Search for the cell housing the specified text and yield its [X, Y] center coordinate. 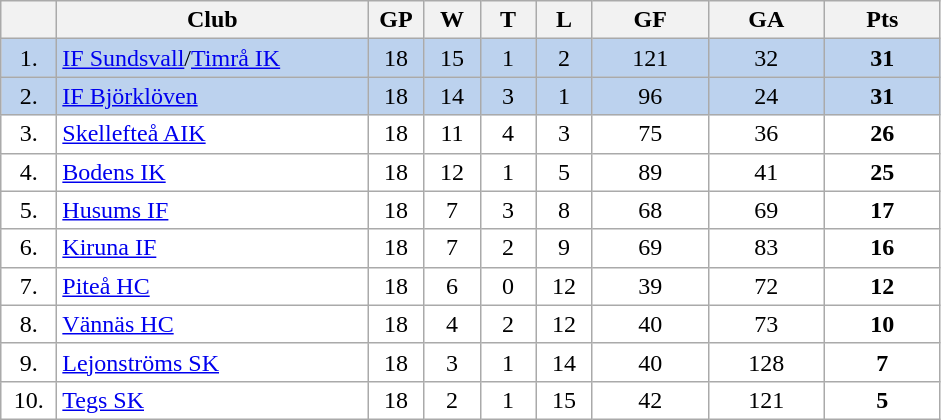
Kiruna IF [212, 248]
16 [882, 248]
Skellefteå AIK [212, 134]
W [452, 20]
11 [452, 134]
25 [882, 172]
8 [564, 210]
GP [396, 20]
4. [29, 172]
128 [766, 362]
Vännäs HC [212, 324]
41 [766, 172]
Pts [882, 20]
5. [29, 210]
3. [29, 134]
9. [29, 362]
Husums IF [212, 210]
2. [29, 96]
42 [650, 400]
96 [650, 96]
Bodens IK [212, 172]
T [508, 20]
10 [882, 324]
6 [452, 286]
7. [29, 286]
72 [766, 286]
Tegs SK [212, 400]
0 [508, 286]
IF Björklöven [212, 96]
26 [882, 134]
24 [766, 96]
32 [766, 58]
Piteå HC [212, 286]
10. [29, 400]
39 [650, 286]
9 [564, 248]
89 [650, 172]
L [564, 20]
17 [882, 210]
8. [29, 324]
1. [29, 58]
GA [766, 20]
Lejonströms SK [212, 362]
68 [650, 210]
75 [650, 134]
36 [766, 134]
GF [650, 20]
IF Sundsvall/Timrå IK [212, 58]
6. [29, 248]
73 [766, 324]
Club [212, 20]
83 [766, 248]
